Capture the cell that displays the provided text and extract its [X, Y] central coordinate. 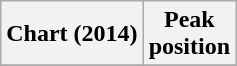
Chart (2014) [72, 34]
Peak position [189, 34]
